Search for the cell housing the specified text and yield its (x, y) center coordinate. 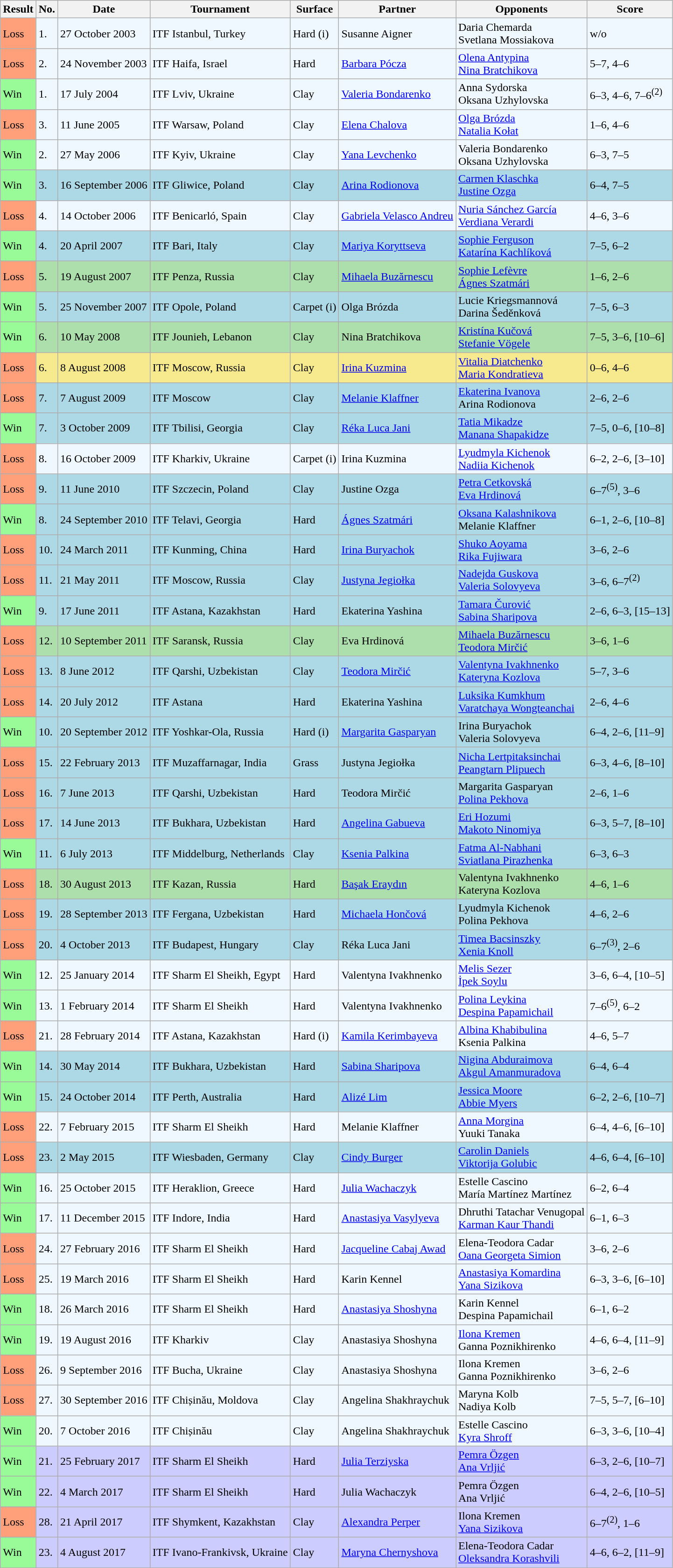
ITF Fergana, Uzbekistan (220, 914)
ITF Benicarló, Spain (220, 216)
Ilona Kremen Yana Sizikova (521, 1522)
ITF Bucha, Ukraine (220, 1370)
ITF Kazan, Russia (220, 884)
0–6, 4–6 (630, 367)
6–4, 4–6, [6–10] (630, 1127)
3–6, 1–6 (630, 641)
6–1, 6–3 (630, 1218)
4 March 2017 (104, 1491)
Ekaterina Ivanova Arina Rodionova (521, 398)
Eva Hrdinová (398, 641)
Michaela Hončová (398, 914)
8 August 2008 (104, 367)
ITF Bari, Italy (220, 246)
26. (47, 1370)
30 August 2013 (104, 884)
6–4, 6–4 (630, 1067)
7–5, 6–2 (630, 246)
Susanne Aigner (398, 34)
ITF Penza, Russia (220, 276)
7 June 2013 (104, 793)
Gabriela Velasco Andreu (398, 216)
5–7, 4–6 (630, 64)
Fatma Al-Nabhani Sviatlana Pirazhenka (521, 854)
ITF Haifa, Israel (220, 64)
26 March 2016 (104, 1309)
6 July 2013 (104, 854)
14 June 2013 (104, 823)
16 September 2006 (104, 185)
Kristína Kučová Stefanie Vögele (521, 337)
7–5, 5–7, [6–10] (630, 1401)
6–2, 2–6, [3–10] (630, 459)
30 September 2016 (104, 1401)
3–6, 6–7(2) (630, 580)
Partner (398, 9)
ITF Szczecin, Poland (220, 489)
11 December 2015 (104, 1218)
Nina Bratchikova (398, 337)
ITF Heraklion, Greece (220, 1188)
6–3, 2–6, [10–7] (630, 1462)
Karin Kennel Despina Papamichail (521, 1309)
Ágnes Szatmári (398, 519)
7 February 2015 (104, 1127)
Nicha Lertpitaksinchai Peangtarn Plipuech (521, 762)
Polina Leykina Despina Papamichail (521, 1006)
28 September 2013 (104, 914)
4–6, 6–2, [11–9] (630, 1552)
7 August 2009 (104, 398)
10 September 2011 (104, 641)
7–5, 0–6, [10–8] (630, 429)
6–2, 2–6, [10–7] (630, 1096)
Lyudmyla Kichenok Polina Pekhova (521, 914)
Eri Hozumi Makoto Ninomiya (521, 823)
Julia Terziyska (398, 1462)
22 February 2013 (104, 762)
Margarita Gasparyan (398, 732)
2 May 2015 (104, 1157)
30 May 2014 (104, 1067)
ITF Opole, Poland (220, 306)
ITF Kyiv, Ukraine (220, 155)
ITF Chișinău (220, 1431)
Angelina Gabueva (398, 823)
Melis Sezer İpek Soylu (521, 975)
Maryna Chernyshova (398, 1552)
2–6, 1–6 (630, 793)
ITF Jounieh, Lebanon (220, 337)
4–6, 1–6 (630, 884)
w/o (630, 34)
6–1, 6–2 (630, 1309)
Anna Sydorska Oksana Uzhylovska (521, 94)
ITF Wiesbaden, Germany (220, 1157)
25 February 2017 (104, 1462)
Anastasiya Vasylyeva (398, 1218)
Lyudmyla Kichenok Nadiia Kichenok (521, 459)
Valeria Bondarenko (398, 94)
Mihaela Buzărnescu (398, 276)
2–6, 4–6 (630, 701)
Anastasiya Komardina Yana Sizikova (521, 1278)
8 June 2012 (104, 671)
ITF Saransk, Russia (220, 641)
17 June 2011 (104, 611)
Oksana Kalashnikova Melanie Klaffner (521, 519)
Tournament (220, 9)
4–6, 6–4, [11–9] (630, 1339)
3 October 2009 (104, 429)
Alizé Lim (398, 1096)
28. (47, 1522)
24. (47, 1249)
7 October 2016 (104, 1431)
6–1, 2–6, [10–8] (630, 519)
Jessica Moore Abbie Myers (521, 1096)
Barbara Pócza (398, 64)
28 February 2014 (104, 1036)
6–2, 6–4 (630, 1188)
7–5, 6–3 (630, 306)
ITF Yoshkar-Ola, Russia (220, 732)
Score (630, 9)
Vitalia Diatchenko Maria Kondratieva (521, 367)
20 July 2012 (104, 701)
ITF Telavi, Georgia (220, 519)
Jacqueline Cabaj Awad (398, 1249)
4–6, 3–6 (630, 216)
6–4, 2–6, [11–9] (630, 732)
16 October 2009 (104, 459)
6–7(3), 2–6 (630, 945)
19 March 2016 (104, 1278)
25 November 2007 (104, 306)
27. (47, 1401)
11 June 2010 (104, 489)
ITF Lviv, Ukraine (220, 94)
Olga Brózda (398, 306)
Irina Buryachok (398, 550)
5–7, 3–6 (630, 671)
Sophie Lefèvre Ágnes Szatmári (521, 276)
Carolin Daniels Viktorija Golubic (521, 1157)
4–6, 6–4, [6–10] (630, 1157)
Estelle Cascino María Martínez Martínez (521, 1188)
ITF Budapest, Hungary (220, 945)
Mariya Koryttseva (398, 246)
Result (18, 9)
Carmen Klaschka Justine Ozga (521, 185)
ITF Kunming, China (220, 550)
14 October 2006 (104, 216)
Nigina Abduraimova Akgul Amanmuradova (521, 1067)
6–7(2), 1–6 (630, 1522)
4 August 2017 (104, 1552)
6–3, 3–6, [6–10] (630, 1278)
Sophie Ferguson Katarína Kachlíková (521, 246)
21 May 2011 (104, 580)
1–6, 4–6 (630, 124)
ITF Sharm El Sheikh, Egypt (220, 975)
25. (47, 1278)
Nuria Sánchez García Verdiana Verardi (521, 216)
Petra Cetkovská Eva Hrdinová (521, 489)
6–4, 2–6, [10–5] (630, 1491)
Tamara Čurović Sabina Sharipova (521, 611)
7–6(5), 6–2 (630, 1006)
1 February 2014 (104, 1006)
ITF Indore, India (220, 1218)
6–3, 5–7, [8–10] (630, 823)
ITF Muzaffarnagar, India (220, 762)
10 May 2008 (104, 337)
25 October 2015 (104, 1188)
ITF Kharkiv, Ukraine (220, 459)
24 March 2011 (104, 550)
2–6, 2–6 (630, 398)
Maryna Kolb Nadiya Kolb (521, 1401)
Opponents (521, 9)
27 May 2006 (104, 155)
Tatia Mikadze Manana Shapakidze (521, 429)
Albina Khabibulina Ksenia Palkina (521, 1036)
6–3, 6–3 (630, 854)
4–6, 5–7 (630, 1036)
6–3, 4–6, 7–6(2) (630, 94)
ITF Gliwice, Poland (220, 185)
Yana Levchenko (398, 155)
Luksika Kumkhum Varatchaya Wongteanchai (521, 701)
Başak Eraydın (398, 884)
ITF Tbilisi, Georgia (220, 429)
Elena-Teodora Cadar Oleksandra Korashvili (521, 1552)
ITF Shymkent, Kazakhstan (220, 1522)
7–5, 3–6, [10–6] (630, 337)
4–6, 2–6 (630, 914)
Valeria Bondarenko Oksana Uzhylovska (521, 155)
6–4, 7–5 (630, 185)
Margarita Gasparyan Polina Pekhova (521, 793)
Dhruthi Tatachar Venugopal Karman Kaur Thandi (521, 1218)
17 July 2004 (104, 94)
11 June 2005 (104, 124)
Shuko Aoyama Rika Fujiwara (521, 550)
ITF Perth, Australia (220, 1096)
Justine Ozga (398, 489)
ITF Ivano-Frankivsk, Ukraine (220, 1552)
1–6, 2–6 (630, 276)
Nadejda Guskova Valeria Solovyeva (521, 580)
Timea Bacsinszky Xenia Knoll (521, 945)
Kamila Kerimbayeva (398, 1036)
Karin Kennel (398, 1278)
9 September 2016 (104, 1370)
Cindy Burger (398, 1157)
4 October 2013 (104, 945)
21 April 2017 (104, 1522)
ITF Middelburg, Netherlands (220, 854)
27 October 2003 (104, 34)
Grass (315, 762)
Elena-Teodora Cadar Oana Georgeta Simion (521, 1249)
19 August 2016 (104, 1339)
Irina Buryachok Valeria Solovyeva (521, 732)
Alexandra Perper (398, 1522)
Mihaela Buzărnescu Teodora Mirčić (521, 641)
6–7(5), 3–6 (630, 489)
6–3, 4–6, [8–10] (630, 762)
ITF Istanbul, Turkey (220, 34)
Anna Morgina Yuuki Tanaka (521, 1127)
24 November 2003 (104, 64)
No. (47, 9)
Daria Chemarda Svetlana Mossiakova (521, 34)
20 April 2007 (104, 246)
Lucie Kriegsmannová Darina Šeděnková (521, 306)
ITF Moscow (220, 398)
6–3, 3–6, [10–4] (630, 1431)
Olena Antypina Nina Bratchikova (521, 64)
19 August 2007 (104, 276)
Sabina Sharipova (398, 1067)
ITF Astana (220, 701)
Date (104, 9)
ITF Kharkiv (220, 1339)
ITF Chișinău, Moldova (220, 1401)
20 September 2012 (104, 732)
25 January 2014 (104, 975)
Elena Chalova (398, 124)
Surface (315, 9)
2–6, 6–3, [15–13] (630, 611)
Ksenia Palkina (398, 854)
3–6, 6–4, [10–5] (630, 975)
27 February 2016 (104, 1249)
Olga Brózda Natalia Kołat (521, 124)
24 September 2010 (104, 519)
Estelle Cascino Kyra Shroff (521, 1431)
ITF Warsaw, Poland (220, 124)
6–3, 7–5 (630, 155)
Arina Rodionova (398, 185)
24 October 2014 (104, 1096)
